Detect which cell encompasses the target text, then output its [x, y] center coordinate. 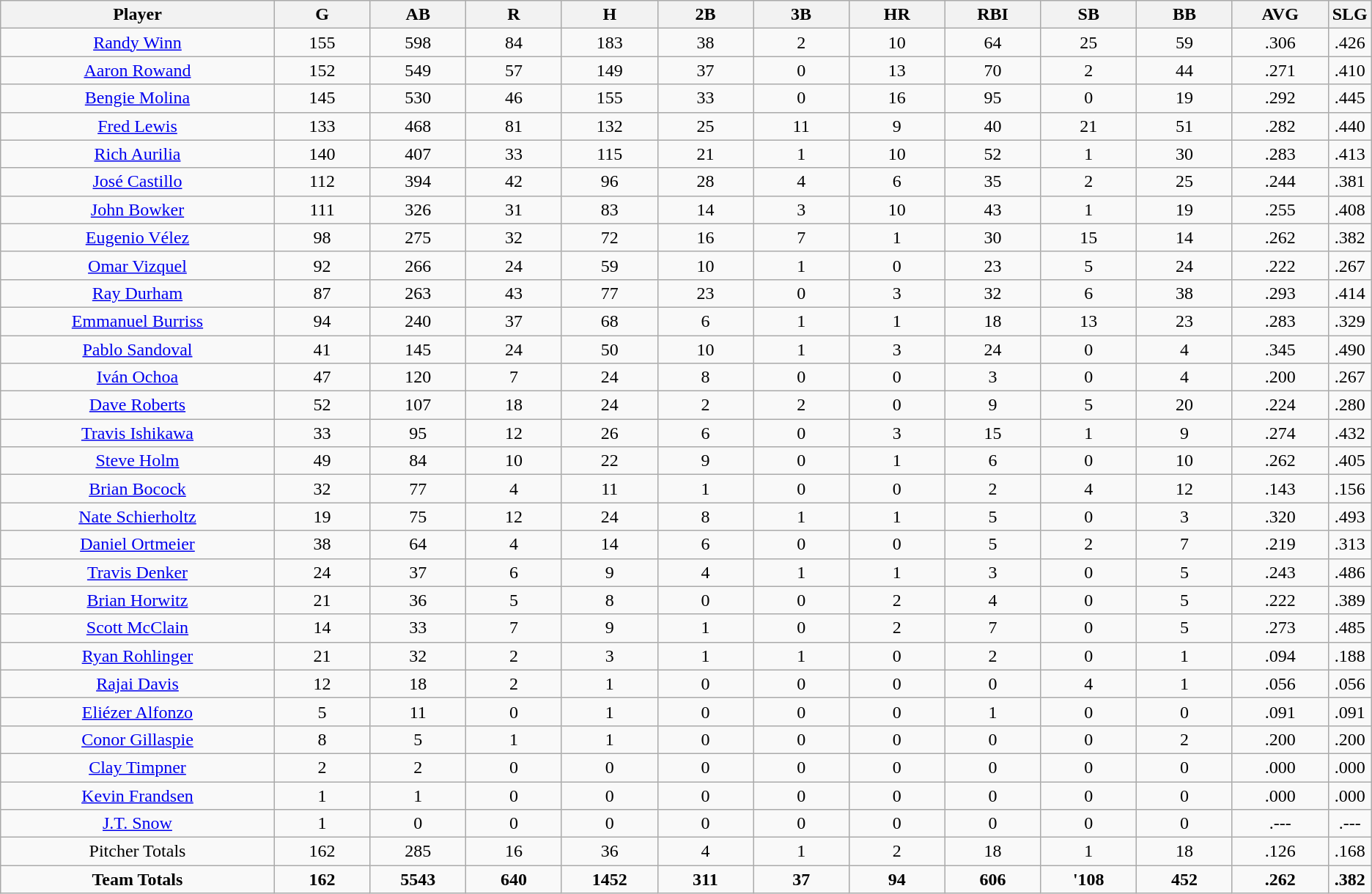
.345 [1280, 350]
75 [418, 517]
.219 [1280, 544]
Iván Ochoa [138, 377]
70 [992, 70]
.094 [1280, 656]
.485 [1350, 628]
Dave Roberts [138, 405]
.381 [1350, 182]
G [322, 15]
49 [322, 461]
140 [322, 154]
Travis Ishikawa [138, 433]
42 [514, 182]
68 [610, 321]
Kevin Frandsen [138, 795]
35 [992, 182]
51 [1184, 126]
47 [322, 377]
RBI [992, 15]
115 [610, 154]
.280 [1350, 405]
Pitcher Totals [138, 851]
468 [418, 126]
.306 [1280, 43]
Eugenio Vélez [138, 237]
.445 [1350, 98]
326 [418, 210]
.168 [1350, 851]
Player [138, 15]
28 [705, 182]
.413 [1350, 154]
266 [418, 265]
83 [610, 210]
1452 [610, 879]
22 [610, 461]
AB [418, 15]
46 [514, 98]
111 [322, 210]
530 [418, 98]
.271 [1280, 70]
26 [610, 433]
112 [322, 182]
HR [897, 15]
41 [322, 350]
.389 [1350, 600]
John Bowker [138, 210]
.426 [1350, 43]
.224 [1280, 405]
.273 [1280, 628]
.440 [1350, 126]
.188 [1350, 656]
3B [802, 15]
640 [514, 879]
H [610, 15]
606 [992, 879]
275 [418, 237]
Fred Lewis [138, 126]
SLG [1350, 15]
Conor Gillaspie [138, 739]
149 [610, 70]
.156 [1350, 489]
.410 [1350, 70]
50 [610, 350]
Team Totals [138, 879]
Bengie Molina [138, 98]
5543 [418, 879]
598 [418, 43]
.274 [1280, 433]
44 [1184, 70]
Clay Timpner [138, 767]
92 [322, 265]
Randy Winn [138, 43]
SB [1089, 15]
.405 [1350, 461]
José Castillo [138, 182]
.313 [1350, 544]
285 [418, 851]
.292 [1280, 98]
.255 [1280, 210]
Omar Vizquel [138, 265]
87 [322, 293]
.493 [1350, 517]
Steve Holm [138, 461]
.320 [1280, 517]
20 [1184, 405]
72 [610, 237]
57 [514, 70]
Rich Aurilia [138, 154]
.244 [1280, 182]
Travis Denker [138, 572]
.126 [1280, 851]
98 [322, 237]
2B [705, 15]
81 [514, 126]
549 [418, 70]
96 [610, 182]
.414 [1350, 293]
.432 [1350, 433]
240 [418, 321]
Ryan Rohlinger [138, 656]
.243 [1280, 572]
107 [418, 405]
J.T. Snow [138, 824]
Nate Schierholtz [138, 517]
.490 [1350, 350]
.293 [1280, 293]
132 [610, 126]
133 [322, 126]
'108 [1089, 879]
120 [418, 377]
.282 [1280, 126]
R [514, 15]
Aaron Rowand [138, 70]
Rajai Davis [138, 684]
.143 [1280, 489]
.486 [1350, 572]
Ray Durham [138, 293]
Scott McClain [138, 628]
452 [1184, 879]
407 [418, 154]
Pablo Sandoval [138, 350]
311 [705, 879]
Brian Bocock [138, 489]
Eliézer Alfonzo [138, 712]
AVG [1280, 15]
Daniel Ortmeier [138, 544]
.329 [1350, 321]
31 [514, 210]
Emmanuel Burriss [138, 321]
40 [992, 126]
.408 [1350, 210]
152 [322, 70]
BB [1184, 15]
263 [418, 293]
394 [418, 182]
183 [610, 43]
Brian Horwitz [138, 600]
